From the cell containing the given text, extract its center point as (X, Y) coordinate. 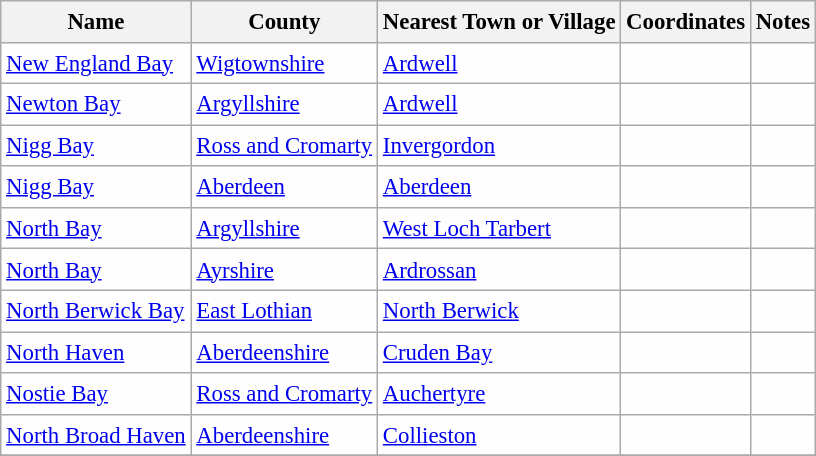
West Loch Tarbert (500, 228)
North Haven (96, 352)
Collieston (500, 436)
County (284, 22)
North Berwick Bay (96, 312)
Auchertyre (500, 394)
Coordinates (686, 22)
East Lothian (284, 312)
Ayrshire (284, 270)
Nostie Bay (96, 394)
Wigtownshire (284, 62)
Name (96, 22)
Newton Bay (96, 104)
New England Bay (96, 62)
Cruden Bay (500, 352)
North Berwick (500, 312)
Notes (782, 22)
Ardrossan (500, 270)
Invergordon (500, 146)
Nearest Town or Village (500, 22)
North Broad Haven (96, 436)
